Pinpoint the cell where the given text exists, returning its (x, y) midpoint coordinate. 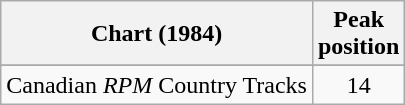
Peakposition (358, 34)
Canadian RPM Country Tracks (157, 85)
Chart (1984) (157, 34)
14 (358, 85)
